Detect which cell encompasses the target text, then output its [x, y] center coordinate. 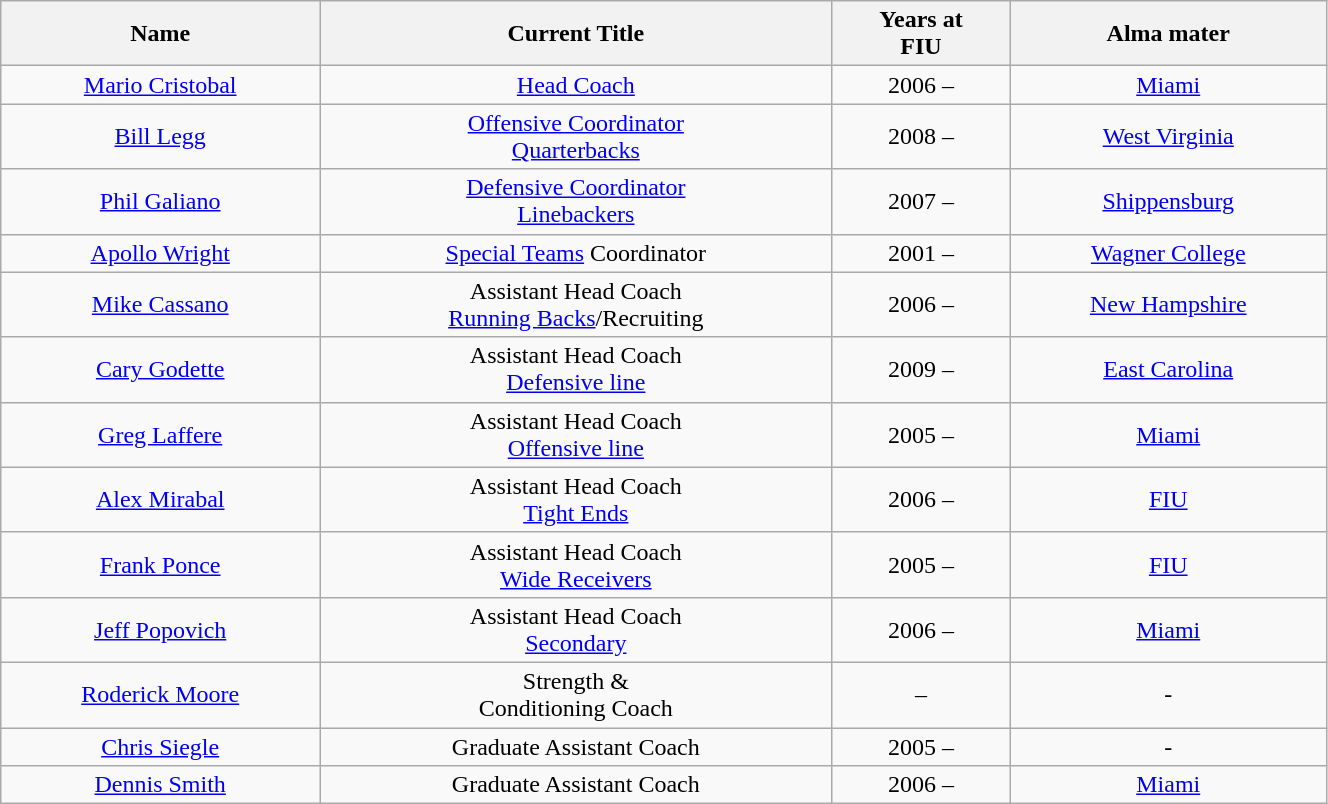
Offensive CoordinatorQuarterbacks [576, 136]
Cary Godette [160, 370]
Shippensburg [1168, 202]
Bill Legg [160, 136]
New Hampshire [1168, 304]
West Virginia [1168, 136]
Assistant Head CoachRunning Backs/Recruiting [576, 304]
Assistant Head CoachSecondary [576, 630]
2009 – [921, 370]
Alex Mirabal [160, 500]
East Carolina [1168, 370]
Mike Cassano [160, 304]
Phil Galiano [160, 202]
Greg Laffere [160, 434]
Wagner College [1168, 253]
Head Coach [576, 85]
Assistant Head CoachTight Ends [576, 500]
Assistant Head CoachDefensive line [576, 370]
Defensive CoordinatorLinebackers [576, 202]
Current Title [576, 34]
Special Teams Coordinator [576, 253]
Name [160, 34]
Apollo Wright [160, 253]
Assistant Head CoachOffensive line [576, 434]
Dennis Smith [160, 785]
Roderick Moore [160, 694]
2001 – [921, 253]
2007 – [921, 202]
Jeff Popovich [160, 630]
– [921, 694]
Years atFIU [921, 34]
2008 – [921, 136]
Frank Ponce [160, 564]
Assistant Head CoachWide Receivers [576, 564]
Strength & Conditioning Coach [576, 694]
Mario Cristobal [160, 85]
Chris Siegle [160, 747]
Alma mater [1168, 34]
